Capture the cell that displays the provided text and extract its (x, y) central coordinate. 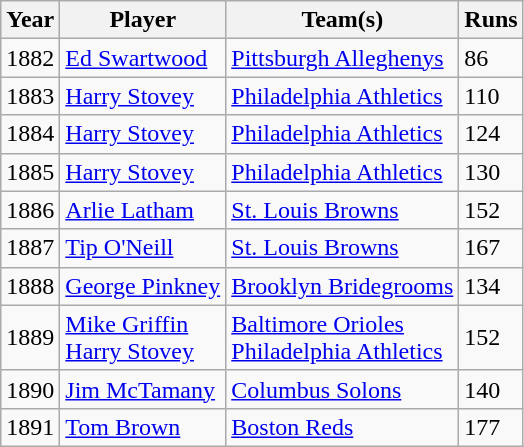
Jim McTamany (143, 389)
167 (491, 248)
Tom Brown (143, 427)
Year (30, 20)
George Pinkney (143, 286)
Team(s) (342, 20)
1888 (30, 286)
1883 (30, 96)
134 (491, 286)
1884 (30, 134)
1890 (30, 389)
1891 (30, 427)
86 (491, 58)
140 (491, 389)
Player (143, 20)
Columbus Solons (342, 389)
1886 (30, 210)
110 (491, 96)
1887 (30, 248)
1882 (30, 58)
177 (491, 427)
124 (491, 134)
Runs (491, 20)
Boston Reds (342, 427)
Mike GriffinHarry Stovey (143, 338)
Baltimore OriolesPhiladelphia Athletics (342, 338)
Ed Swartwood (143, 58)
Pittsburgh Alleghenys (342, 58)
Arlie Latham (143, 210)
Brooklyn Bridegrooms (342, 286)
130 (491, 172)
Tip O'Neill (143, 248)
1889 (30, 338)
1885 (30, 172)
